Identify which cell holds the provided text, then report its (x, y) central coordinate. 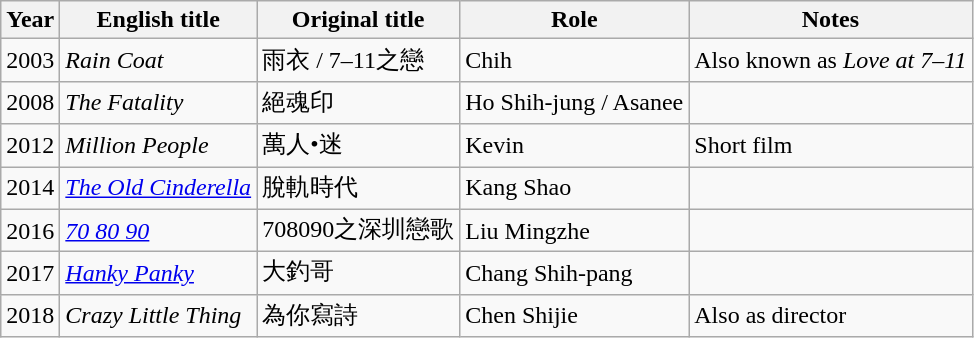
Original title (358, 20)
2008 (30, 102)
Crazy Little Thing (158, 316)
為你寫詩 (358, 316)
Rain Coat (158, 60)
70 80 90 (158, 230)
Ho Shih-jung / Asanee (574, 102)
Hanky Panky (158, 274)
Role (574, 20)
2017 (30, 274)
Notes (830, 20)
Chang Shih-pang (574, 274)
萬人•迷 (358, 146)
Kang Shao (574, 188)
2018 (30, 316)
English title (158, 20)
Chih (574, 60)
Year (30, 20)
Short film (830, 146)
大釣哥 (358, 274)
Chen Shijie (574, 316)
Liu Mingzhe (574, 230)
2012 (30, 146)
Kevin (574, 146)
The Fatality (158, 102)
2014 (30, 188)
708090之深圳戀歌 (358, 230)
2016 (30, 230)
脫軌時代 (358, 188)
絕魂印 (358, 102)
2003 (30, 60)
Also as director (830, 316)
The Old Cinderella (158, 188)
Million People (158, 146)
雨衣 / 7–11之戀 (358, 60)
Also known as Love at 7–11 (830, 60)
